Output the [x, y] coordinate of the center of the cell containing the given text.  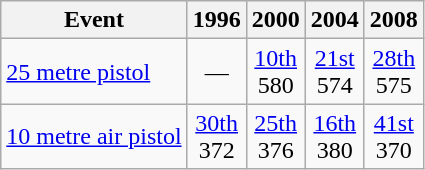
25 metre pistol [94, 72]
16th380 [334, 136]
— [216, 72]
2004 [334, 20]
28th575 [394, 72]
25th376 [276, 136]
30th372 [216, 136]
21st574 [334, 72]
41st370 [394, 136]
10th580 [276, 72]
1996 [216, 20]
2000 [276, 20]
2008 [394, 20]
Event [94, 20]
10 metre air pistol [94, 136]
